Determine the (x, y) coordinate at the center of the cell enclosing the given text.  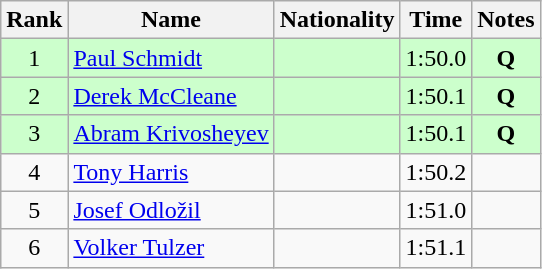
Derek McCleane (171, 96)
1:50.0 (436, 58)
1:51.1 (436, 248)
Josef Odložil (171, 210)
1 (34, 58)
Notes (506, 20)
Volker Tulzer (171, 248)
1:51.0 (436, 210)
2 (34, 96)
4 (34, 172)
6 (34, 248)
3 (34, 134)
Rank (34, 20)
1:50.2 (436, 172)
Name (171, 20)
5 (34, 210)
Abram Krivosheyev (171, 134)
Time (436, 20)
Paul Schmidt (171, 58)
Nationality (337, 20)
Tony Harris (171, 172)
